Extract the (x, y) coordinate from the center of the cell holding the provided text.  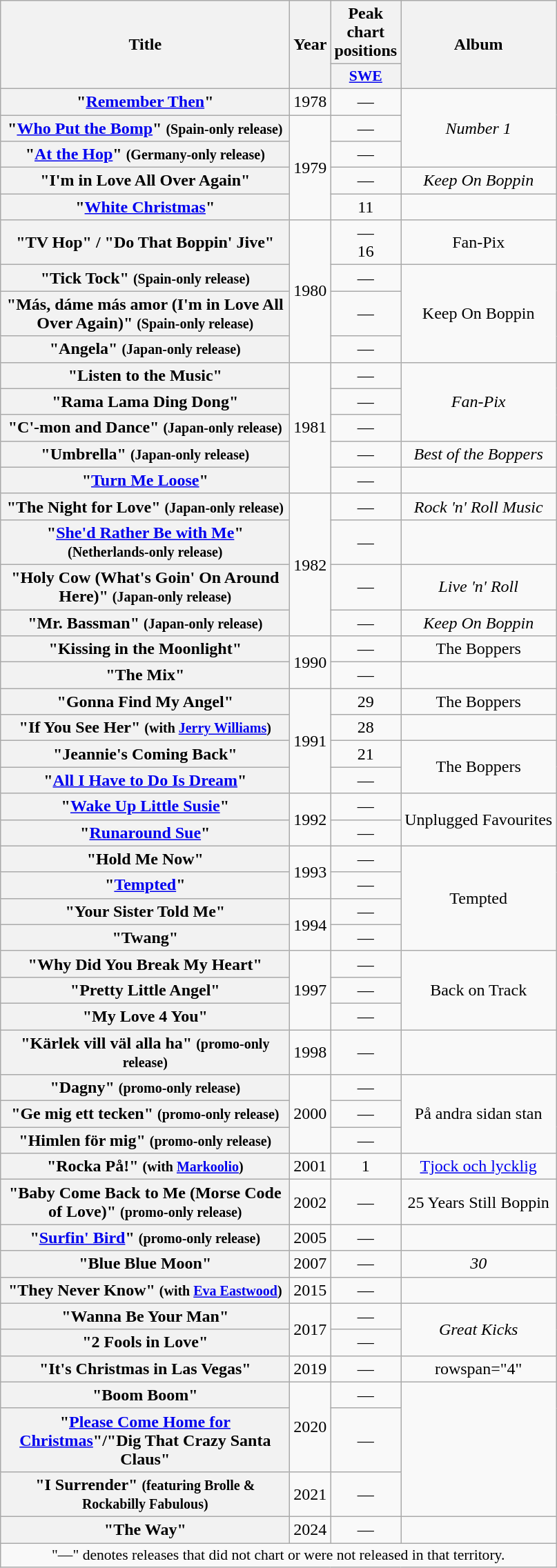
"Runaround Sue" (145, 833)
"White Christmas" (145, 207)
11 (366, 207)
2024 (311, 1529)
"Wake Up Little Susie" (145, 806)
Number 1 (479, 128)
2005 (311, 1238)
29 (366, 702)
Peak chart positions (366, 32)
Live 'n' Roll (479, 586)
"Umbrella" (Japan-only release) (145, 454)
"Jeannie's Coming Back" (145, 754)
1978 (311, 101)
Album (479, 45)
2002 (311, 1202)
"If You See Her" (with Jerry Williams) (145, 728)
1993 (311, 872)
"I Surrender" (featuring Brolle & Rockabilly Fabulous) (145, 1494)
"Holy Cow (What's Goin' On Around Here)" (Japan-only release) (145, 586)
"The Mix" (145, 675)
30 (479, 1264)
"Mr. Bassman" (Japan-only release) (145, 623)
25 Years Still Boppin (479, 1202)
2007 (311, 1264)
"Angela" (Japan-only release) (145, 349)
1982 (311, 564)
1997 (311, 990)
"Baby Come Back to Me (Morse Code of Love)" (promo-only release) (145, 1202)
"They Never Know" (with Eva Eastwood) (145, 1290)
Great Kicks (479, 1329)
1991 (311, 741)
Rock 'n' Roll Music (479, 506)
1 (366, 1167)
"TV Hop" / "Do That Boppin' Jive" (145, 243)
"2 Fools in Love" (145, 1342)
"All I Have to Do Is Dream" (145, 780)
Tempted (479, 898)
"C'-mon and Dance" (Japan-only release) (145, 428)
"Rama Lama Ding Dong" (145, 401)
"Surfin' Bird" (promo-only release) (145, 1238)
2019 (311, 1369)
"Dagny" (promo-only release) (145, 1088)
"At the Hop" (Germany-only release) (145, 155)
Best of the Boppers (479, 454)
"Blue Blue Moon" (145, 1264)
"Please Come Home for Christmas"/"Dig That Crazy Santa Claus" (145, 1440)
"Who Put the Bomp" (Spain-only release) (145, 128)
Year (311, 45)
"Turn Me Loose" (145, 480)
"—" denotes releases that did not chart or were not released in that territory. (279, 1555)
"Wanna Be Your Man" (145, 1316)
"The Way" (145, 1529)
"Listen to the Music" (145, 375)
"Why Did You Break My Heart" (145, 964)
SWE (366, 77)
"Tick Tock" (Spain-only release) (145, 278)
"Boom Boom" (145, 1395)
1998 (311, 1051)
"Más, dáme más amor (I'm in Love All Over Again)" (Spain-only release) (145, 313)
28 (366, 728)
1979 (311, 167)
"Kärlek vill väl alla ha" (promo-only release) (145, 1051)
Title (145, 45)
2001 (311, 1167)
"Pretty Little Angel" (145, 990)
1990 (311, 662)
Back on Track (479, 990)
2021 (311, 1494)
"I'm in Love All Over Again" (145, 181)
"Ge mig ett tecken" (promo-only release) (145, 1114)
—16 (366, 243)
"Kissing in the Moonlight" (145, 649)
rowspan="4" (479, 1369)
"It's Christmas in Las Vegas" (145, 1369)
"Himlen för mig" (promo-only release) (145, 1140)
Unplugged Favourites (479, 820)
1994 (311, 924)
2015 (311, 1290)
"Gonna Find My Angel" (145, 702)
På andra sidan stan (479, 1114)
"She'd Rather Be with Me" (Netherlands-only release) (145, 542)
"Tempted" (145, 885)
"My Love 4 You" (145, 1016)
"Your Sister Told Me" (145, 911)
2017 (311, 1329)
"Rocka På!" (with Markoolio) (145, 1167)
"Remember Then" (145, 101)
21 (366, 754)
1981 (311, 428)
"Hold Me Now" (145, 859)
1992 (311, 820)
"Twang" (145, 937)
2000 (311, 1114)
1980 (311, 291)
2020 (311, 1427)
Tjock och lycklig (479, 1167)
"The Night for Love" (Japan-only release) (145, 506)
